Output the (X, Y) coordinate of the center of the cell containing the given text.  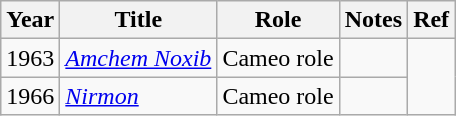
1966 (30, 96)
Nirmon (138, 96)
Title (138, 20)
Amchem Noxib (138, 58)
Role (278, 20)
Ref (432, 20)
1963 (30, 58)
Year (30, 20)
Notes (373, 20)
